Scan for the cell matching the given text and deliver its (x, y) coordinate at center. 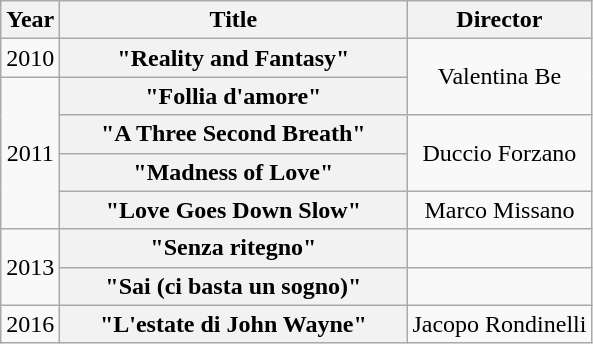
2016 (30, 324)
"Love Goes Down Slow" (234, 210)
"Madness of Love" (234, 172)
"Senza ritegno" (234, 248)
"Reality and Fantasy" (234, 58)
"Follia d'amore" (234, 96)
2010 (30, 58)
Marco Missano (500, 210)
"L'estate di John Wayne" (234, 324)
2011 (30, 153)
Duccio Forzano (500, 153)
Jacopo Rondinelli (500, 324)
"A Three Second Breath" (234, 134)
Director (500, 20)
"Sai (ci basta un sogno)" (234, 286)
Valentina Be (500, 77)
2013 (30, 267)
Year (30, 20)
Title (234, 20)
